Extract the (X, Y) coordinate from the center of the cell holding the provided text.  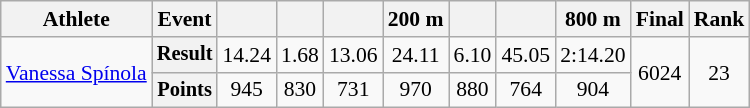
Rank (720, 19)
Result (185, 55)
Vanessa Spínola (76, 72)
800 m (592, 19)
904 (592, 90)
731 (354, 90)
Event (185, 19)
6024 (660, 72)
880 (473, 90)
Athlete (76, 19)
Final (660, 19)
23 (720, 72)
14.24 (246, 55)
970 (416, 90)
1.68 (300, 55)
6.10 (473, 55)
2:14.20 (592, 55)
13.06 (354, 55)
945 (246, 90)
200 m (416, 19)
24.11 (416, 55)
Points (185, 90)
45.05 (526, 55)
764 (526, 90)
830 (300, 90)
